Provide the (X, Y) coordinate of the cell's center where the given text is located.  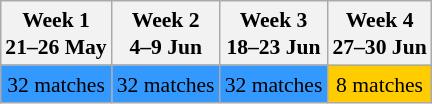
8 matches (379, 84)
Week 24–9 Jun (166, 33)
Week 121–26 May (56, 33)
Week 427–30 Jun (379, 33)
Week 318–23 Jun (274, 33)
